Capture the cell that displays the provided text and extract its [X, Y] central coordinate. 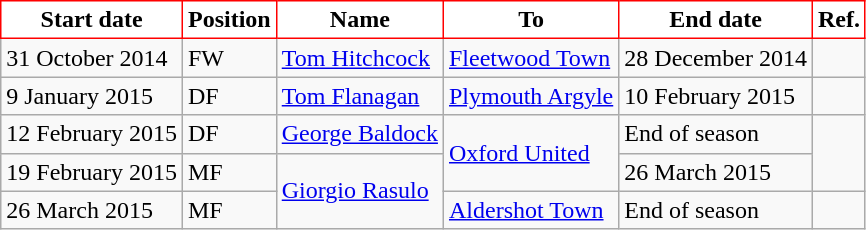
19 February 2015 [92, 172]
Name [360, 20]
To [530, 20]
Tom Hitchcock [360, 58]
Ref. [838, 20]
Oxford United [530, 153]
Position [229, 20]
31 October 2014 [92, 58]
George Baldock [360, 134]
FW [229, 58]
10 February 2015 [716, 96]
Aldershot Town [530, 210]
End date [716, 20]
Fleetwood Town [530, 58]
Tom Flanagan [360, 96]
9 January 2015 [92, 96]
Giorgio Rasulo [360, 191]
28 December 2014 [716, 58]
Plymouth Argyle [530, 96]
Start date [92, 20]
12 February 2015 [92, 134]
